From the cell containing the given text, extract its center point as [X, Y] coordinate. 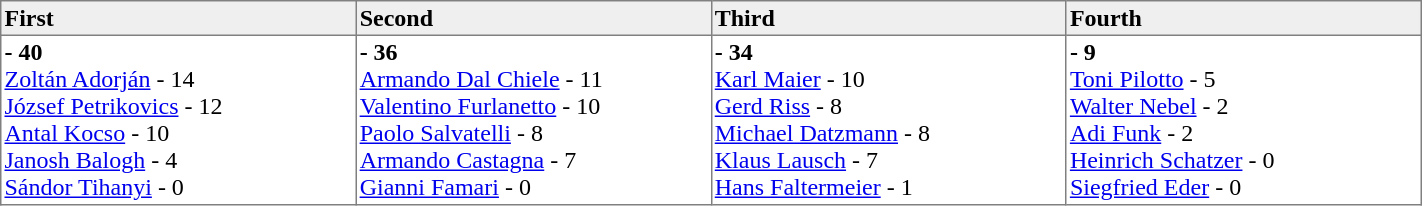
- 40Zoltán Adorján - 14 József Petrikovics - 12 Antal Kocso - 10 Janosh Balogh - 4 Sándor Tihanyi - 0 [178, 120]
- 34Karl Maier - 10 Gerd Riss - 8 Michael Datzmann - 8 Klaus Lausch - 7 Hans Faltermeier - 1 [888, 120]
- 36Armando Dal Chiele - 11 Valentino Furlanetto - 10 Paolo Salvatelli - 8 Armando Castagna - 7 Gianni Famari - 0 [534, 120]
Third [888, 18]
Fourth [1244, 18]
First [178, 18]
Second [534, 18]
- 9Toni Pilotto - 5 Walter Nebel - 2 Adi Funk - 2 Heinrich Schatzer - 0 Siegfried Eder - 0 [1244, 120]
